Search for the cell housing the specified text and yield its (x, y) center coordinate. 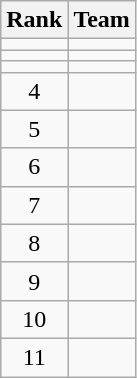
Team (102, 20)
5 (34, 129)
4 (34, 91)
10 (34, 319)
6 (34, 167)
9 (34, 281)
8 (34, 243)
11 (34, 357)
Rank (34, 20)
7 (34, 205)
